Determine the (x, y) coordinate at the center of the cell enclosing the given text.  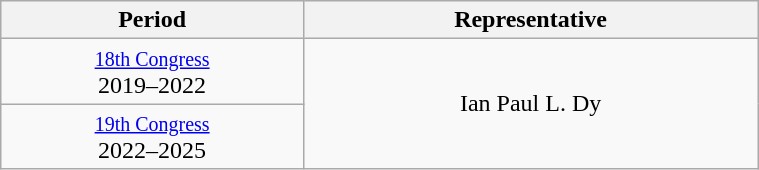
Ian Paul L. Dy (530, 104)
Period (152, 20)
19th Congress2022–2025 (152, 136)
18th Congress2019–2022 (152, 72)
Representative (530, 20)
